Extract the (X, Y) coordinate from the center of the cell holding the provided text.  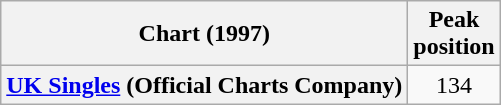
UK Singles (Official Charts Company) (204, 85)
Chart (1997) (204, 34)
Peakposition (454, 34)
134 (454, 85)
